Detect which cell encompasses the target text, then output its (x, y) center coordinate. 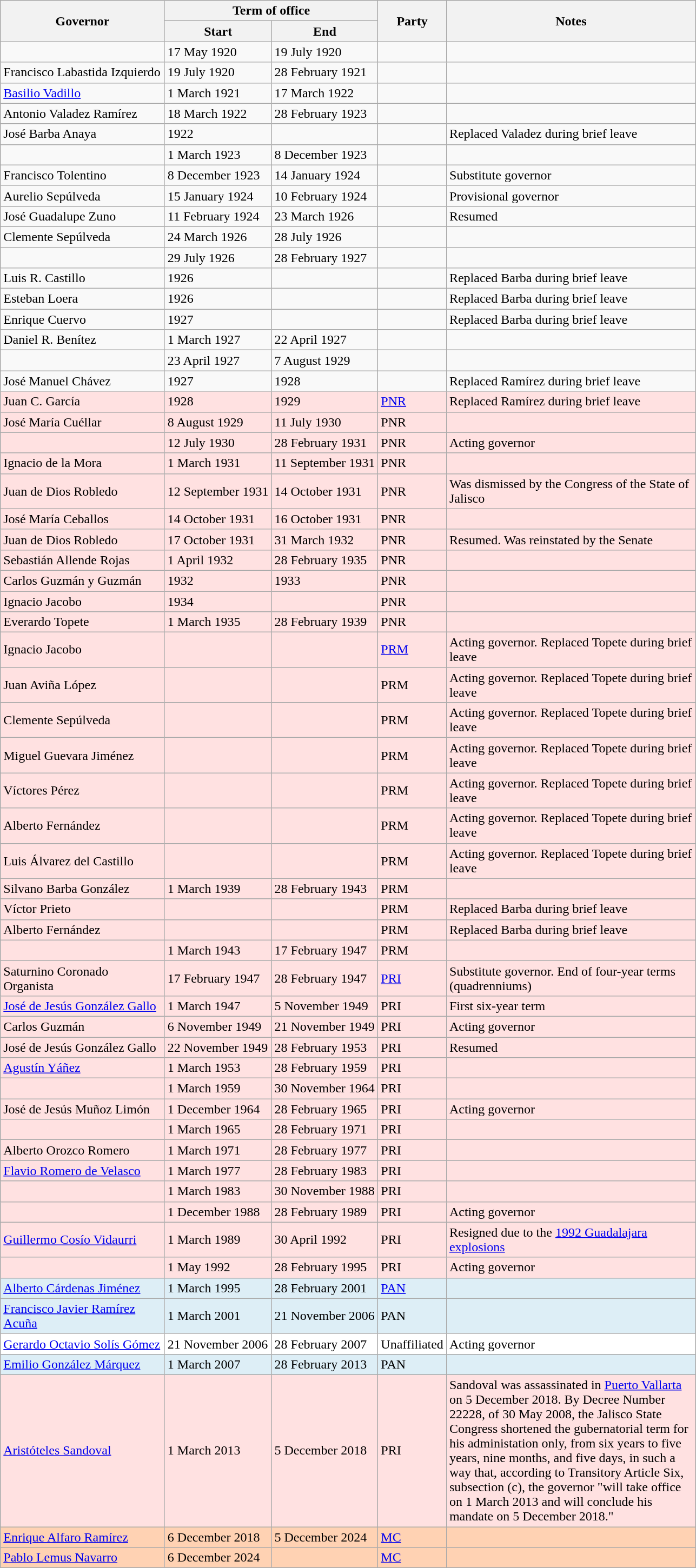
Víctor Prieto (83, 909)
Ignacio de la Mora (83, 463)
Term of office (271, 11)
Miguel Guevara Jiménez (83, 756)
28 February 1935 (324, 560)
7 August 1929 (324, 361)
José Barba Anaya (83, 134)
Replaced Valadez during brief leave (571, 134)
Carlos Guzmán y Guzmán (83, 581)
Everardo Topete (83, 622)
Resumed. Was reinstated by the Senate (571, 539)
1932 (218, 581)
28 July 1926 (324, 237)
11 July 1930 (324, 422)
Flavio Romero de Velasco (83, 1171)
21 November 1949 (324, 1026)
1 March 1989 (218, 1240)
Provisional governor (571, 196)
1 March 1971 (218, 1150)
1 March 1921 (218, 93)
1 April 1932 (218, 560)
28 February 1965 (324, 1109)
Substitute governor. End of four-year terms (quadrenniums) (571, 978)
14 January 1924 (324, 175)
28 February 1977 (324, 1150)
Francisco Labastida Izquierdo (83, 72)
6 November 1949 (218, 1026)
1 March 1935 (218, 622)
12 July 1930 (218, 443)
1 March 1959 (218, 1089)
Basilio Vadillo (83, 93)
23 April 1927 (218, 361)
1 May 1992 (218, 1267)
1929 (324, 402)
Luis R. Castillo (83, 278)
28 February 1995 (324, 1267)
22 November 1949 (218, 1047)
Saturnino Coronado Organista (83, 978)
Start (218, 31)
1 March 2007 (218, 1364)
11 September 1931 (324, 463)
Enrique Cuervo (83, 319)
Gerardo Octavio Solís Gómez (83, 1344)
5 November 1949 (324, 1006)
28 February 1921 (324, 72)
Sebastián Allende Rojas (83, 560)
Aristóteles Sandoval (83, 1451)
22 April 1927 (324, 340)
6 December 2018 (218, 1537)
28 February 2013 (324, 1364)
Pablo Lemus Navarro (83, 1558)
Juan C. García (83, 402)
1 March 1983 (218, 1191)
Emilio González Márquez (83, 1364)
1 March 2013 (218, 1451)
17 May 1920 (218, 52)
1933 (324, 581)
Carlos Guzmán (83, 1026)
28 February 1947 (324, 978)
Substitute governor (571, 175)
15 January 1924 (218, 196)
Was dismissed by the Congress of the State of Jalisco (571, 491)
Luis Álvarez del Castillo (83, 860)
Notes (571, 21)
Silvano Barba González (83, 889)
1 March 1939 (218, 889)
28 February 2007 (324, 1344)
16 October 1931 (324, 519)
End (324, 31)
28 February 1923 (324, 114)
28 February 1953 (324, 1047)
Party (412, 21)
1 March 1977 (218, 1171)
1 March 1943 (218, 950)
8 August 1929 (218, 422)
28 February 2001 (324, 1288)
Juan Aviña López (83, 685)
1 March 1947 (218, 1006)
Esteban Loera (83, 299)
José de Jesús Muñoz Limón (83, 1109)
28 February 1927 (324, 258)
28 February 1943 (324, 889)
1 December 1988 (218, 1212)
Aurelio Sepúlveda (83, 196)
1 March 1995 (218, 1288)
29 July 1926 (218, 258)
1 March 1953 (218, 1068)
17 March 1922 (324, 93)
28 February 1989 (324, 1212)
Alberto Orozco Romero (83, 1150)
18 March 1922 (218, 114)
31 March 1932 (324, 539)
Francisco Javier Ramírez Acuña (83, 1316)
5 December 2018 (324, 1451)
30 April 1992 (324, 1240)
José María Cuéllar (83, 422)
Governor (83, 21)
6 December 2024 (218, 1558)
Enrique Alfaro Ramírez (83, 1537)
1 March 2001 (218, 1316)
José Guadalupe Zuno (83, 216)
José Manuel Chávez (83, 381)
24 March 1926 (218, 237)
28 February 1939 (324, 622)
28 February 1931 (324, 443)
1 March 1927 (218, 340)
1 March 1923 (218, 155)
1 December 1964 (218, 1109)
José María Ceballos (83, 519)
1 March 1965 (218, 1130)
30 November 1988 (324, 1191)
Alberto Cárdenas Jiménez (83, 1288)
Resigned due to the 1992 Guadalajara explosions (571, 1240)
28 February 1959 (324, 1068)
Guillermo Cosío Vidaurri (83, 1240)
5 December 2024 (324, 1537)
10 February 1924 (324, 196)
28 February 1983 (324, 1171)
30 November 1964 (324, 1089)
Antonio Valadez Ramírez (83, 114)
1922 (218, 134)
Unaffiliated (412, 1344)
Francisco Tolentino (83, 175)
28 February 1971 (324, 1130)
1 March 1931 (218, 463)
17 October 1931 (218, 539)
1934 (218, 602)
First six-year term (571, 1006)
12 September 1931 (218, 491)
Víctores Pérez (83, 790)
23 March 1926 (324, 216)
Daniel R. Benítez (83, 340)
Agustín Yáñez (83, 1068)
11 February 1924 (218, 216)
